Return the (x, y) coordinate for the center point of the cell that contains the specified text.  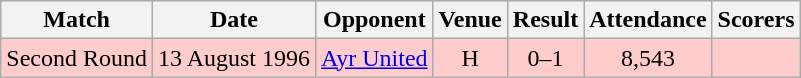
13 August 1996 (234, 58)
Date (234, 20)
Second Round (77, 58)
Match (77, 20)
Opponent (375, 20)
Scorers (756, 20)
Ayr United (375, 58)
8,543 (648, 58)
Venue (470, 20)
H (470, 58)
0–1 (545, 58)
Result (545, 20)
Attendance (648, 20)
